Return the (x, y) coordinate for the center point of the cell that contains the specified text.  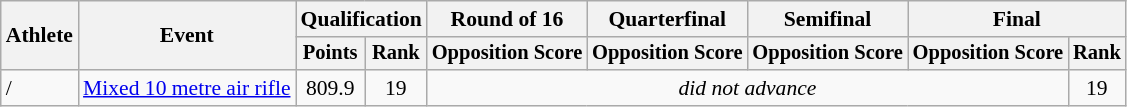
/ (40, 88)
Quarterfinal (667, 19)
809.9 (330, 88)
Points (330, 54)
Athlete (40, 36)
Mixed 10 metre air rifle (187, 88)
Qualification (362, 19)
Event (187, 36)
Final (1017, 19)
Semifinal (827, 19)
Round of 16 (507, 19)
did not advance (748, 88)
